Return (X, Y) of the center of cell containing provided text 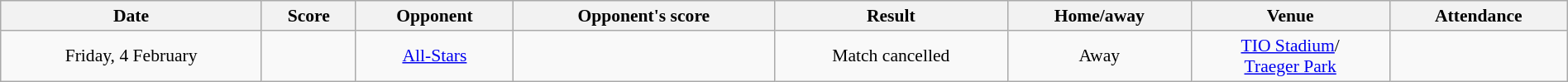
Result (892, 16)
Opponent's score (643, 16)
TIO Stadium/Traeger Park (1290, 56)
Match cancelled (892, 56)
Away (1100, 56)
Home/away (1100, 16)
Date (131, 16)
Score (308, 16)
Attendance (1479, 16)
All-Stars (434, 56)
Opponent (434, 16)
Friday, 4 February (131, 56)
Venue (1290, 16)
